Pinpoint the cell where the given text exists, returning its (X, Y) midpoint coordinate. 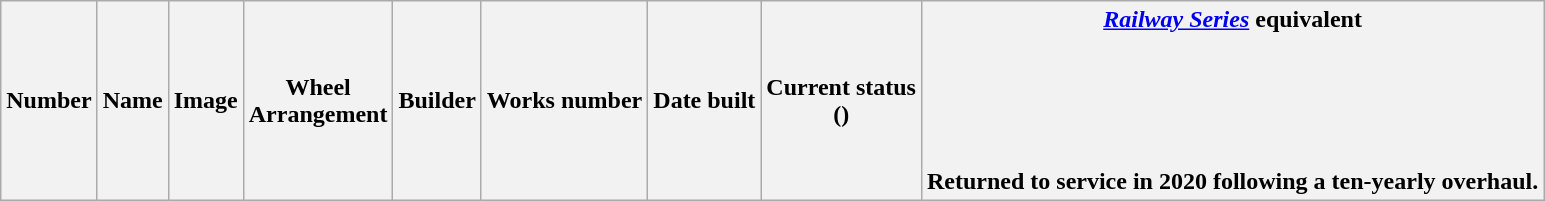
Railway Series equivalent Returned to service in 2020 following a ten-yearly overhaul. (1232, 101)
Builder (437, 101)
Current status() (842, 101)
Name (132, 101)
Works number (564, 101)
Number (49, 101)
Wheel Arrangement (318, 101)
Date built (704, 101)
Image (206, 101)
